Pinpoint the cell where the given text exists, returning its (X, Y) midpoint coordinate. 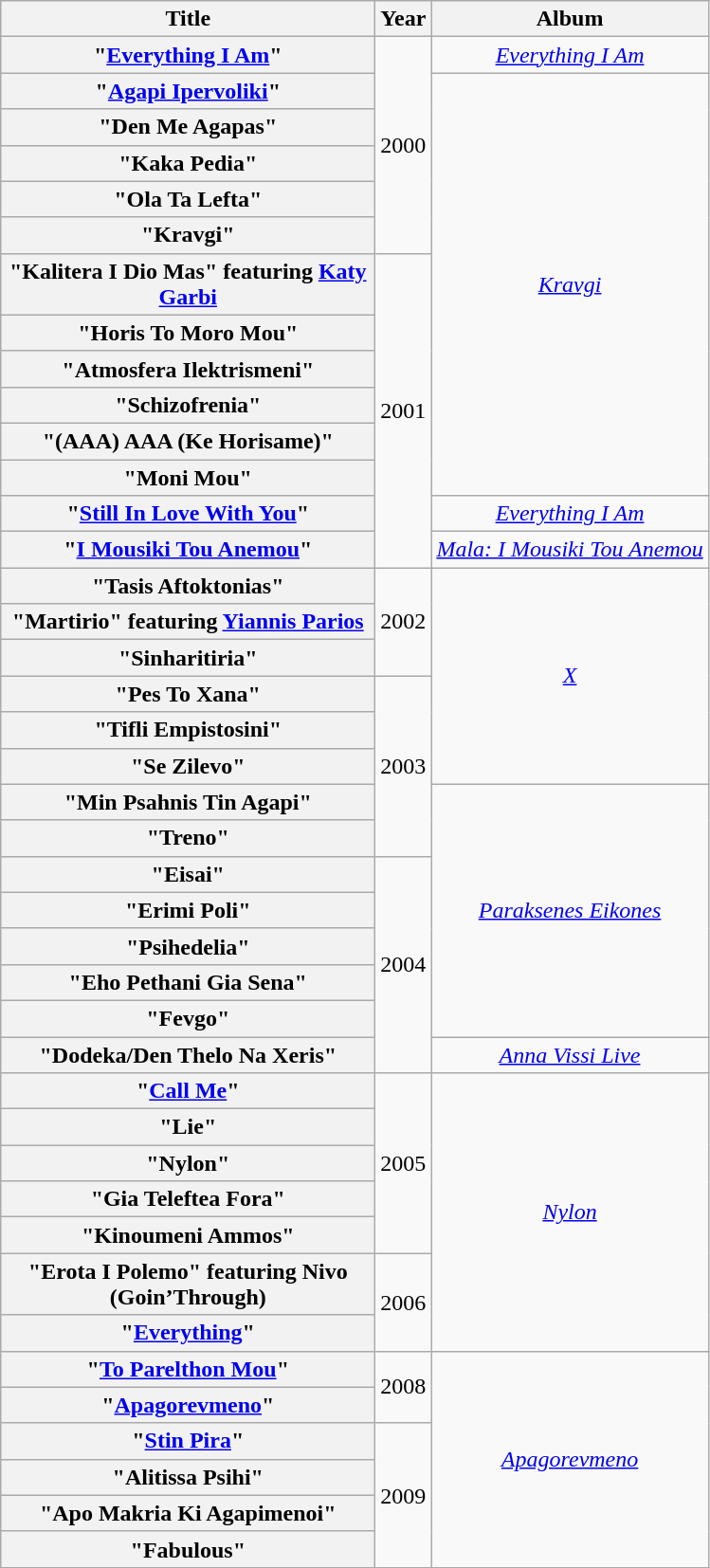
"Tifli Empistosini" (188, 730)
"Eisai" (188, 874)
2001 (404, 410)
"Eho Pethani Gia Sena" (188, 982)
Mala: I Mousiki Tou Anemou (570, 550)
"Fevgo" (188, 1018)
"Sinharitiria" (188, 658)
Album (570, 19)
"Apo Makria Ki Agapimenoi" (188, 1513)
"Se Zilevo" (188, 766)
Paraksenes Eikones (570, 910)
"Dodeka/Den Thelo Na Xeris" (188, 1055)
"Schizofrenia" (188, 405)
Kravgi (570, 284)
2005 (404, 1163)
"(AAA) AAA (Ke Horisame)" (188, 441)
Apagorevmeno (570, 1459)
"Pes To Xana" (188, 694)
2004 (404, 964)
Year (404, 19)
"Alitissa Psihi" (188, 1477)
"Martirio" featuring Yiannis Parios (188, 622)
2008 (404, 1387)
X (570, 676)
"Still In Love With You" (188, 514)
"Stin Pira" (188, 1441)
"Agapi Ipervoliki" (188, 91)
"Kaka Pedia" (188, 163)
"Tasis Aftoktonias" (188, 586)
"To Parelthon Mou" (188, 1369)
"Atmosfera Ilektrismeni" (188, 369)
2000 (404, 145)
"Everything" (188, 1333)
"Psihedelia" (188, 946)
"Treno" (188, 838)
"Den Me Agapas" (188, 127)
"Gia Teleftea Fora" (188, 1199)
Title (188, 19)
2003 (404, 766)
"Apagorevmeno" (188, 1405)
"Everything I Am" (188, 55)
Nylon (570, 1212)
"Ola Ta Lefta" (188, 199)
"Kalitera I Dio Mas" featuring Katy Garbi (188, 284)
"Min Psahnis Tin Agapi" (188, 802)
2006 (404, 1303)
"Kravgi" (188, 235)
2002 (404, 622)
"Erota I Polemo" featuring Nivo (Goin’Through) (188, 1284)
"Lie" (188, 1127)
"Kinoumeni Ammos" (188, 1235)
2009 (404, 1495)
"Erimi Poli" (188, 910)
"Nylon" (188, 1163)
Anna Vissi Live (570, 1055)
"Horis To Moro Mou" (188, 333)
"Fabulous" (188, 1549)
"Call Me" (188, 1091)
"Moni Mou" (188, 477)
"I Mousiki Tou Anemou" (188, 550)
